From the cell containing the given text, extract its center point as (X, Y) coordinate. 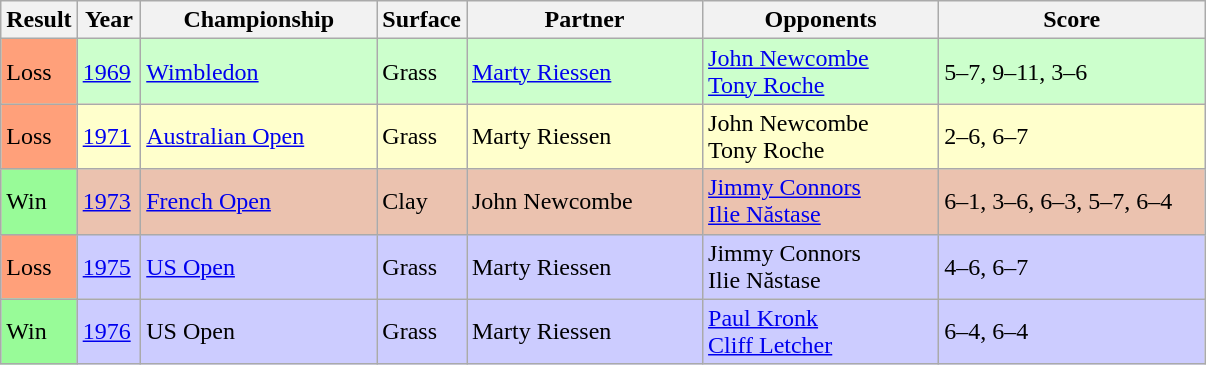
Wimbledon (259, 72)
6–4, 6–4 (1072, 332)
Championship (259, 20)
Partner (584, 20)
Paul Kronk Cliff Letcher (821, 332)
5–7, 9–11, 3–6 (1072, 72)
2–6, 6–7 (1072, 136)
6–1, 3–6, 6–3, 5–7, 6–4 (1072, 202)
1971 (109, 136)
4–6, 6–7 (1072, 266)
Clay (422, 202)
1969 (109, 72)
French Open (259, 202)
Opponents (821, 20)
1976 (109, 332)
1973 (109, 202)
Year (109, 20)
Result (39, 20)
Score (1072, 20)
1975 (109, 266)
Australian Open (259, 136)
John Newcombe (584, 202)
Surface (422, 20)
